Provide the [X, Y] coordinate of the cell's center where the given text is located.  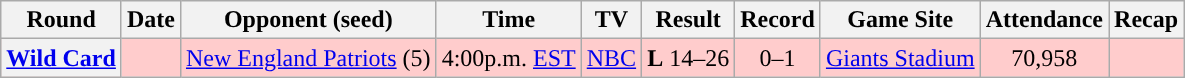
TV [611, 20]
Giants Stadium [900, 58]
Recap [1146, 20]
0–1 [778, 58]
Attendance [1044, 20]
Record [778, 20]
70,958 [1044, 58]
Round [62, 20]
Date [150, 20]
Wild Card [62, 58]
4:00p.m. EST [508, 58]
New England Patriots (5) [308, 58]
NBC [611, 58]
Time [508, 20]
L 14–26 [688, 58]
Opponent (seed) [308, 20]
Result [688, 20]
Game Site [900, 20]
